Detect which cell encompasses the target text, then output its [x, y] center coordinate. 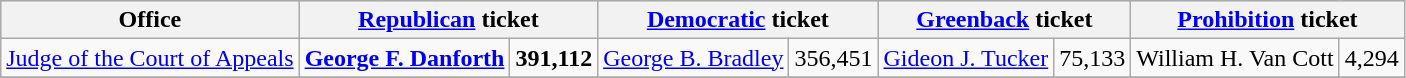
356,451 [834, 58]
Prohibition ticket [1268, 20]
William H. Van Cott [1235, 58]
75,133 [1092, 58]
Greenback ticket [1004, 20]
George B. Bradley [694, 58]
Democratic ticket [738, 20]
Office [150, 20]
Judge of the Court of Appeals [150, 58]
George F. Danforth [404, 58]
Gideon J. Tucker [966, 58]
391,112 [554, 58]
4,294 [1372, 58]
Republican ticket [448, 20]
